Capture the cell that displays the provided text and extract its (X, Y) central coordinate. 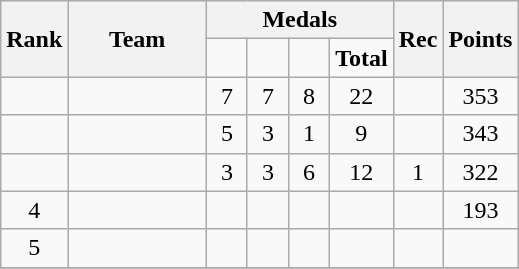
193 (480, 210)
Team (138, 39)
343 (480, 134)
353 (480, 96)
322 (480, 172)
8 (310, 96)
Total (362, 58)
9 (362, 134)
12 (362, 172)
Points (480, 39)
4 (34, 210)
6 (310, 172)
22 (362, 96)
Rec (418, 39)
Medals (300, 20)
Rank (34, 39)
